Pinpoint the cell where the given text exists, returning its [x, y] midpoint coordinate. 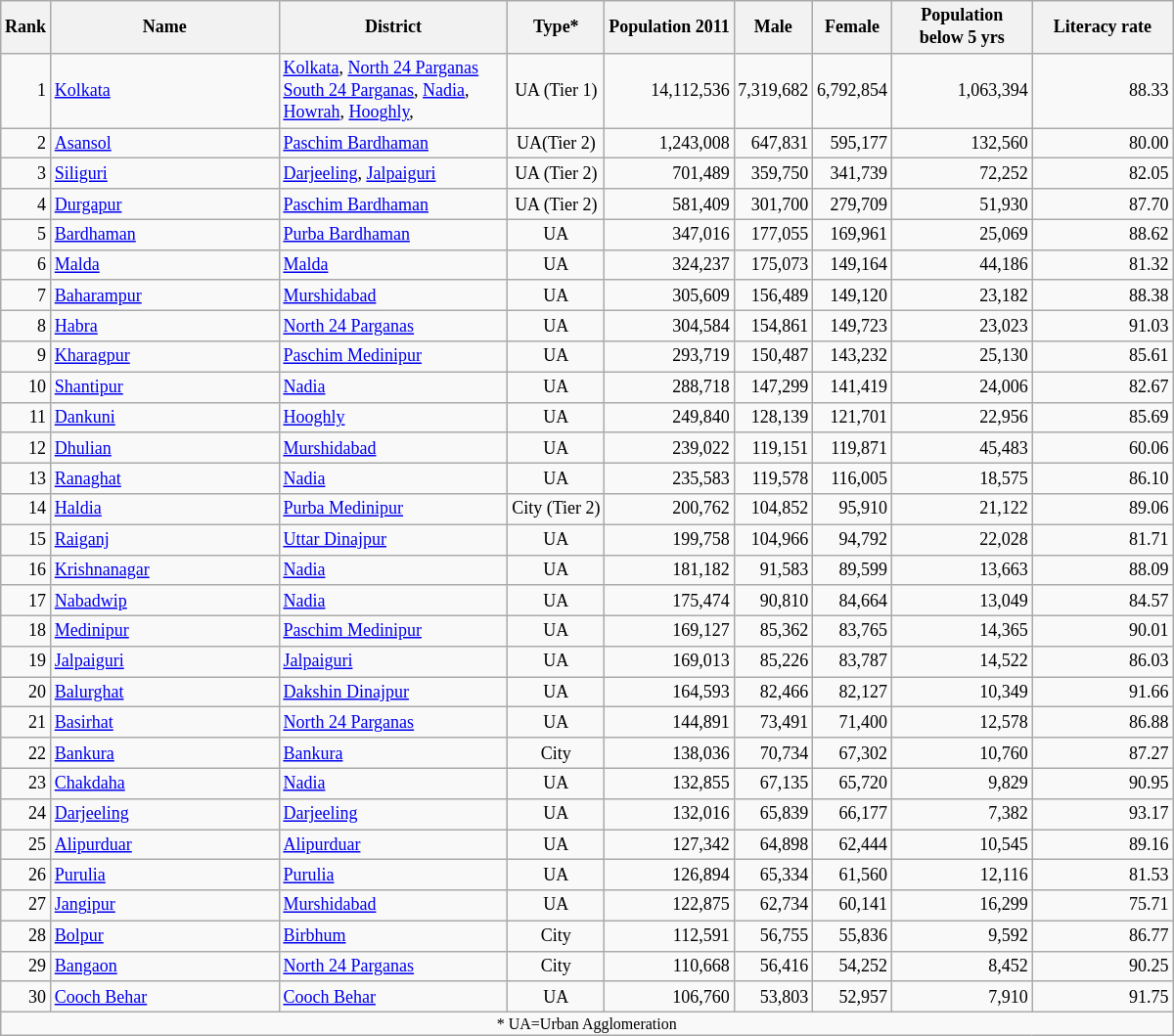
169,013 [669, 661]
85,226 [773, 661]
16,299 [962, 906]
149,723 [853, 327]
18,575 [962, 477]
132,560 [962, 143]
Dankuni [164, 417]
73,491 [773, 722]
128,139 [773, 417]
Bangaon [164, 967]
Female [853, 27]
11 [25, 417]
84,664 [853, 601]
110,668 [669, 967]
12,578 [962, 722]
147,299 [773, 387]
1,243,008 [669, 143]
Habra [164, 327]
81.32 [1103, 264]
70,734 [773, 753]
144,891 [669, 722]
Population below 5 yrs [962, 27]
85.69 [1103, 417]
24,006 [962, 387]
90,810 [773, 601]
25,069 [962, 235]
90.95 [1103, 783]
64,898 [773, 845]
175,474 [669, 601]
Population 2011 [669, 27]
15 [25, 540]
82.05 [1103, 174]
701,489 [669, 174]
65,839 [773, 814]
6 [25, 264]
10,545 [962, 845]
122,875 [669, 906]
Krishnanagar [164, 569]
249,840 [669, 417]
9,592 [962, 935]
Literacy rate [1103, 27]
72,252 [962, 174]
Hooghly [393, 417]
81.71 [1103, 540]
Bardhaman [164, 235]
24 [25, 814]
85.61 [1103, 356]
Asansol [164, 143]
28 [25, 935]
104,966 [773, 540]
279,709 [853, 203]
10 [25, 387]
121,701 [853, 417]
City (Tier 2) [556, 509]
67,302 [853, 753]
90.01 [1103, 630]
62,444 [853, 845]
116,005 [853, 477]
Shantipur [164, 387]
66,177 [853, 814]
Raiganj [164, 540]
22 [25, 753]
22,028 [962, 540]
14,112,536 [669, 90]
Nabadwip [164, 601]
156,489 [773, 295]
18 [25, 630]
Darjeeling, Jalpaiguri [393, 174]
347,016 [669, 235]
7,382 [962, 814]
21 [25, 722]
82.67 [1103, 387]
89,599 [853, 569]
44,186 [962, 264]
20 [25, 693]
126,894 [669, 875]
86.10 [1103, 477]
45,483 [962, 448]
19 [25, 661]
175,073 [773, 264]
1,063,394 [962, 90]
7 [25, 295]
Birbhum [393, 935]
10,349 [962, 693]
Haldia [164, 509]
86.03 [1103, 661]
13,049 [962, 601]
239,022 [669, 448]
12,116 [962, 875]
17 [25, 601]
7,910 [962, 996]
Purba Bardhaman [393, 235]
26 [25, 875]
84.57 [1103, 601]
UA(Tier 2) [556, 143]
132,855 [669, 783]
149,164 [853, 264]
164,593 [669, 693]
9,829 [962, 783]
199,758 [669, 540]
Balurghat [164, 693]
85,362 [773, 630]
75.71 [1103, 906]
Male [773, 27]
60.06 [1103, 448]
65,720 [853, 783]
200,762 [669, 509]
119,578 [773, 477]
138,036 [669, 753]
91,583 [773, 569]
56,416 [773, 967]
25,130 [962, 356]
Rank [25, 27]
4 [25, 203]
91.03 [1103, 327]
90.25 [1103, 967]
149,120 [853, 295]
Siliguri [164, 174]
23,182 [962, 295]
51,930 [962, 203]
81.53 [1103, 875]
5 [25, 235]
324,237 [669, 264]
29 [25, 967]
56,755 [773, 935]
341,739 [853, 174]
304,584 [669, 327]
Basirhat [164, 722]
2 [25, 143]
* UA=Urban Agglomeration [587, 1024]
Kolkata [164, 90]
12 [25, 448]
88.62 [1103, 235]
23,023 [962, 327]
16 [25, 569]
Purba Medinipur [393, 509]
Chakdaha [164, 783]
359,750 [773, 174]
53,803 [773, 996]
14,365 [962, 630]
177,055 [773, 235]
112,591 [669, 935]
127,342 [669, 845]
21,122 [962, 509]
9 [25, 356]
Kharagpur [164, 356]
119,871 [853, 448]
87.70 [1103, 203]
595,177 [853, 143]
13 [25, 477]
52,957 [853, 996]
23 [25, 783]
Dakshin Dinajpur [393, 693]
95,910 [853, 509]
235,583 [669, 477]
132,016 [669, 814]
27 [25, 906]
82,466 [773, 693]
Durgapur [164, 203]
89.16 [1103, 845]
293,719 [669, 356]
14,522 [962, 661]
89.06 [1103, 509]
288,718 [669, 387]
106,760 [669, 996]
86.77 [1103, 935]
Medinipur [164, 630]
Baharampur [164, 295]
3 [25, 174]
65,334 [773, 875]
647,831 [773, 143]
181,182 [669, 569]
305,609 [669, 295]
91.75 [1103, 996]
1 [25, 90]
82,127 [853, 693]
83,765 [853, 630]
581,409 [669, 203]
86.88 [1103, 722]
67,135 [773, 783]
93.17 [1103, 814]
150,487 [773, 356]
54,252 [853, 967]
Dhulian [164, 448]
10,760 [962, 753]
30 [25, 996]
7,319,682 [773, 90]
61,560 [853, 875]
91.66 [1103, 693]
Kolkata, North 24 ParganasSouth 24 Parganas, Nadia, Howrah, Hooghly, [393, 90]
104,852 [773, 509]
88.38 [1103, 295]
141,419 [853, 387]
119,151 [773, 448]
301,700 [773, 203]
6,792,854 [853, 90]
169,961 [853, 235]
Name [164, 27]
169,127 [669, 630]
Jangipur [164, 906]
22,956 [962, 417]
District [393, 27]
14 [25, 509]
Type* [556, 27]
13,663 [962, 569]
88.09 [1103, 569]
83,787 [853, 661]
87.27 [1103, 753]
143,232 [853, 356]
154,861 [773, 327]
8,452 [962, 967]
55,836 [853, 935]
Uttar Dinajpur [393, 540]
62,734 [773, 906]
Bolpur [164, 935]
88.33 [1103, 90]
71,400 [853, 722]
Ranaghat [164, 477]
UA (Tier 1) [556, 90]
8 [25, 327]
80.00 [1103, 143]
60,141 [853, 906]
25 [25, 845]
94,792 [853, 540]
